Return the (x, y) coordinate for the center point of the cell that contains the specified text.  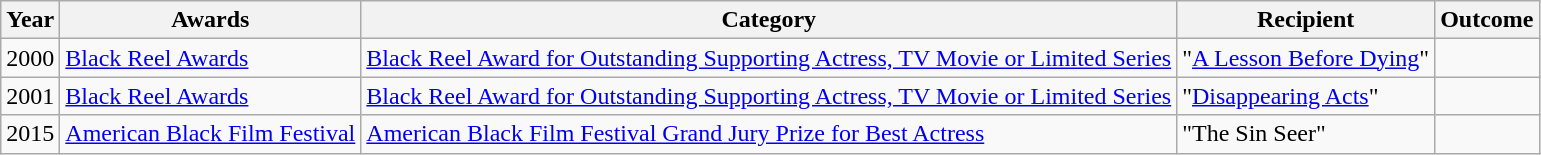
Year (30, 20)
2000 (30, 58)
American Black Film Festival (210, 134)
Awards (210, 20)
"A Lesson Before Dying" (1306, 58)
Recipient (1306, 20)
American Black Film Festival Grand Jury Prize for Best Actress (769, 134)
2001 (30, 96)
Category (769, 20)
Outcome (1487, 20)
"The Sin Seer" (1306, 134)
"Disappearing Acts" (1306, 96)
2015 (30, 134)
